Provide the [X, Y] coordinate of the cell's center where the given text is located.  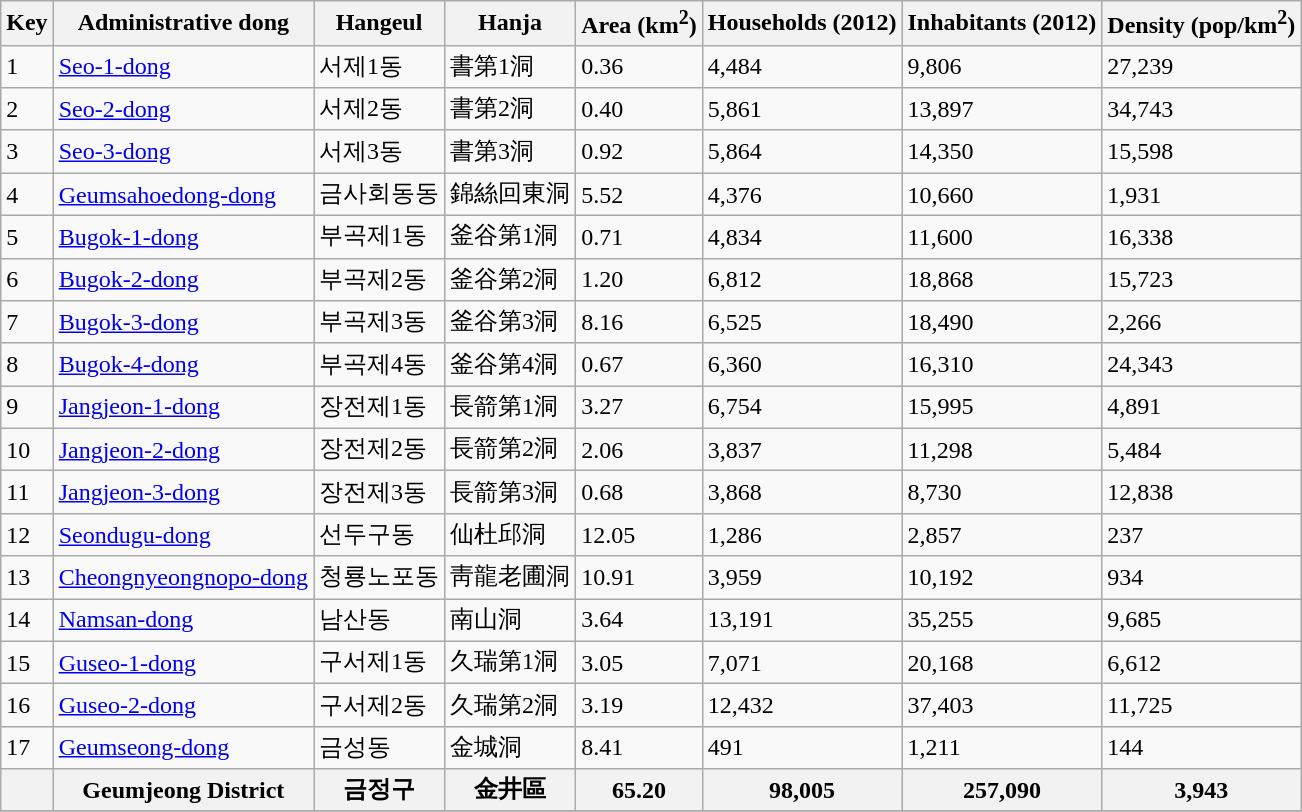
釜谷第3洞 [510, 322]
3.27 [640, 408]
11,298 [1002, 450]
0.71 [640, 238]
8.41 [640, 748]
Namsan-dong [183, 620]
서제1동 [380, 66]
釜谷第4洞 [510, 364]
2.06 [640, 450]
24,343 [1202, 364]
5,484 [1202, 450]
144 [1202, 748]
10,660 [1002, 194]
14 [27, 620]
靑龍老圃洞 [510, 578]
2,266 [1202, 322]
Bugok-1-dong [183, 238]
11,725 [1202, 706]
釜谷第1洞 [510, 238]
12.05 [640, 534]
18,868 [1002, 280]
3.05 [640, 662]
Cheongnyeongnopo-dong [183, 578]
금사회동동 [380, 194]
Guseo-1-dong [183, 662]
서제3동 [380, 152]
부곡제1동 [380, 238]
13,191 [802, 620]
15,723 [1202, 280]
20,168 [1002, 662]
98,005 [802, 790]
6,754 [802, 408]
Bugok-3-dong [183, 322]
3 [27, 152]
Bugok-4-dong [183, 364]
3.64 [640, 620]
0.40 [640, 110]
Seondugu-dong [183, 534]
8 [27, 364]
Jangjeon-2-dong [183, 450]
구서제1동 [380, 662]
서제2동 [380, 110]
청룡노포동 [380, 578]
長箭第1洞 [510, 408]
Geumsahoedong-dong [183, 194]
0.36 [640, 66]
9,806 [1002, 66]
장전제1동 [380, 408]
7 [27, 322]
15 [27, 662]
5 [27, 238]
부곡제3동 [380, 322]
3,959 [802, 578]
2,857 [1002, 534]
13 [27, 578]
Density (pop/km2) [1202, 24]
南山洞 [510, 620]
11,600 [1002, 238]
남산동 [380, 620]
11 [27, 492]
Seo-2-dong [183, 110]
16 [27, 706]
10.91 [640, 578]
6,525 [802, 322]
65.20 [640, 790]
8,730 [1002, 492]
15,598 [1202, 152]
12 [27, 534]
Guseo-2-dong [183, 706]
書第3洞 [510, 152]
9,685 [1202, 620]
5,861 [802, 110]
釜谷第2洞 [510, 280]
구서제2동 [380, 706]
4,376 [802, 194]
4 [27, 194]
장전제3동 [380, 492]
4,891 [1202, 408]
長箭第3洞 [510, 492]
3,868 [802, 492]
17 [27, 748]
선두구동 [380, 534]
10,192 [1002, 578]
5,864 [802, 152]
12,838 [1202, 492]
7,071 [802, 662]
10 [27, 450]
4,484 [802, 66]
6,360 [802, 364]
書第1洞 [510, 66]
Seo-1-dong [183, 66]
18,490 [1002, 322]
금정구 [380, 790]
6 [27, 280]
16,338 [1202, 238]
3,943 [1202, 790]
37,403 [1002, 706]
Inhabitants (2012) [1002, 24]
257,090 [1002, 790]
書第2洞 [510, 110]
4,834 [802, 238]
금성동 [380, 748]
仙杜邱洞 [510, 534]
0.68 [640, 492]
6,812 [802, 280]
0.92 [640, 152]
金井區 [510, 790]
2 [27, 110]
1,286 [802, 534]
Hanja [510, 24]
5.52 [640, 194]
1,931 [1202, 194]
長箭第2洞 [510, 450]
237 [1202, 534]
Area (km2) [640, 24]
13,897 [1002, 110]
27,239 [1202, 66]
Seo-3-dong [183, 152]
6,612 [1202, 662]
Bugok-2-dong [183, 280]
錦絲回東洞 [510, 194]
3.19 [640, 706]
Geumseong-dong [183, 748]
金城洞 [510, 748]
3,837 [802, 450]
35,255 [1002, 620]
14,350 [1002, 152]
12,432 [802, 706]
Jangjeon-1-dong [183, 408]
장전제2동 [380, 450]
Jangjeon-3-dong [183, 492]
1.20 [640, 280]
9 [27, 408]
Hangeul [380, 24]
久瑞第1洞 [510, 662]
Geumjeong District [183, 790]
Administrative dong [183, 24]
Key [27, 24]
0.67 [640, 364]
1,211 [1002, 748]
부곡제2동 [380, 280]
934 [1202, 578]
15,995 [1002, 408]
491 [802, 748]
久瑞第2洞 [510, 706]
1 [27, 66]
부곡제4동 [380, 364]
8.16 [640, 322]
Households (2012) [802, 24]
16,310 [1002, 364]
34,743 [1202, 110]
